From the cell containing the given text, extract its center point as [x, y] coordinate. 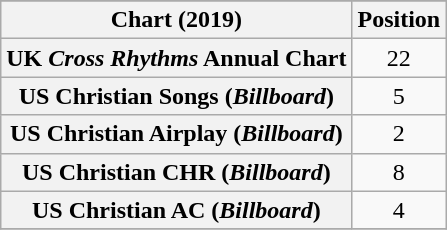
US Christian Songs (Billboard) [176, 96]
8 [399, 172]
UK Cross Rhythms Annual Chart [176, 58]
US Christian Airplay (Billboard) [176, 134]
4 [399, 210]
22 [399, 58]
2 [399, 134]
US Christian CHR (Billboard) [176, 172]
Position [399, 20]
US Christian AC (Billboard) [176, 210]
5 [399, 96]
Chart (2019) [176, 20]
